Pinpoint the cell where the given text exists, returning its (x, y) midpoint coordinate. 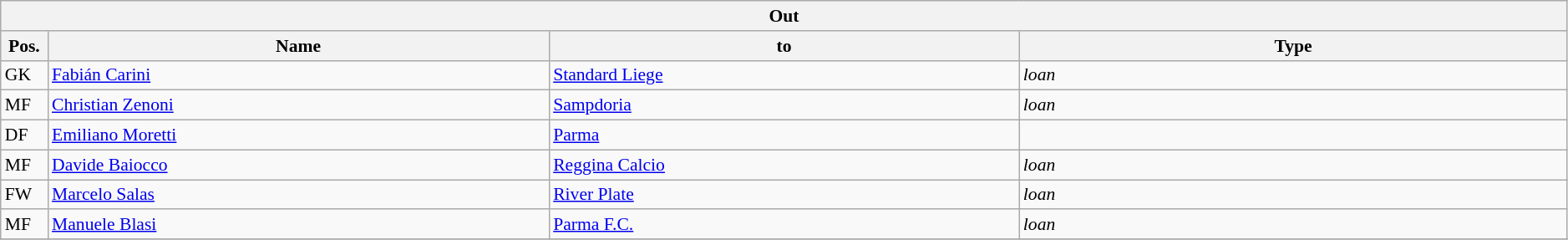
FW (24, 195)
Parma F.C. (784, 225)
Marcelo Salas (298, 195)
Standard Liege (784, 75)
Fabián Carini (298, 75)
Reggina Calcio (784, 165)
GK (24, 75)
Name (298, 46)
Out (784, 16)
Christian Zenoni (298, 105)
DF (24, 135)
to (784, 46)
Davide Baiocco (298, 165)
Manuele Blasi (298, 225)
Pos. (24, 46)
Type (1293, 46)
Parma (784, 135)
Sampdoria (784, 105)
River Plate (784, 195)
Emiliano Moretti (298, 135)
